Output the (X, Y) coordinate of the center of the cell containing the given text.  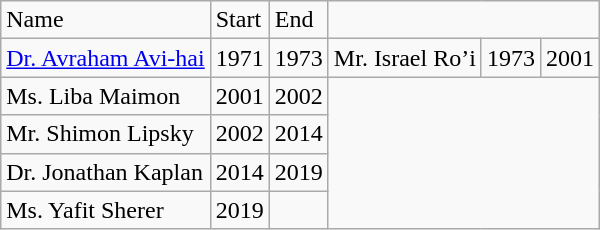
End (298, 20)
Mr. Shimon Lipsky (106, 134)
Ms. Liba Maimon (106, 96)
Ms. Yafit Sherer (106, 210)
Dr. Jonathan Kaplan (106, 172)
Name (106, 20)
Start (240, 20)
1971 (240, 58)
Mr. Israel Ro’i (404, 58)
Dr. Avraham Avi-hai (106, 58)
